Output the (X, Y) coordinate of the center of the cell containing the given text.  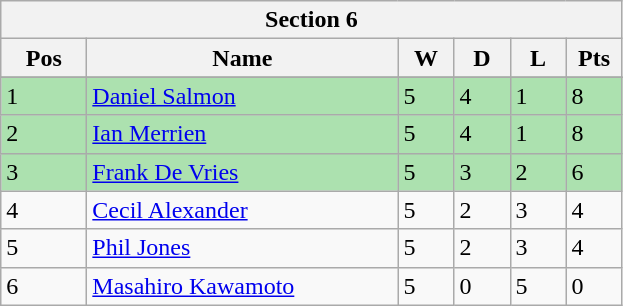
Masahiro Kawamoto (242, 286)
Daniel Salmon (242, 96)
Pos (44, 58)
Phil Jones (242, 248)
D (482, 58)
Pts (594, 58)
L (538, 58)
W (426, 58)
Ian Merrien (242, 134)
Section 6 (312, 20)
Cecil Alexander (242, 210)
Frank De Vries (242, 172)
Name (242, 58)
